Scan for the cell matching the given text and deliver its (x, y) coordinate at center. 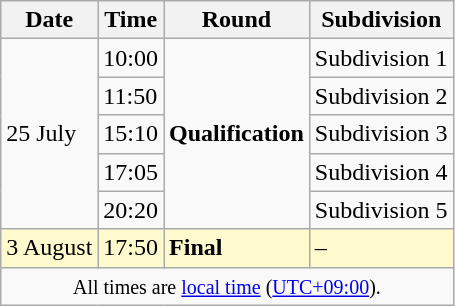
17:50 (131, 248)
Subdivision 5 (381, 210)
15:10 (131, 134)
11:50 (131, 96)
3 August (50, 248)
Subdivision (381, 20)
Final (237, 248)
20:20 (131, 210)
– (381, 248)
Subdivision 2 (381, 96)
Date (50, 20)
10:00 (131, 58)
Subdivision 1 (381, 58)
Time (131, 20)
Qualification (237, 134)
Round (237, 20)
Subdivision 4 (381, 172)
All times are local time (UTC+09:00). (227, 286)
Subdivision 3 (381, 134)
25 July (50, 134)
17:05 (131, 172)
